Output the (x, y) coordinate of the center of the cell containing the given text.  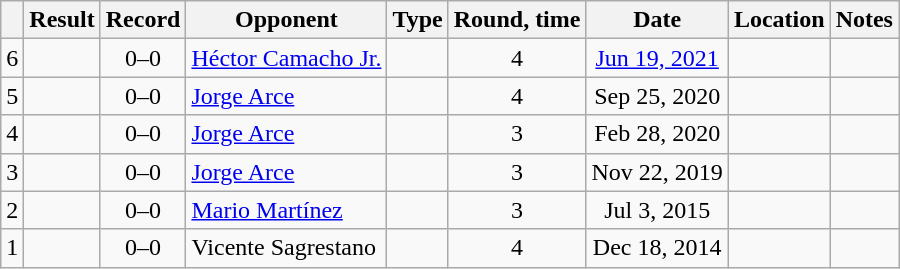
Feb 28, 2020 (657, 134)
Dec 18, 2014 (657, 248)
Notes (864, 20)
Nov 22, 2019 (657, 172)
5 (12, 96)
6 (12, 58)
Result (62, 20)
Jun 19, 2021 (657, 58)
1 (12, 248)
Jul 3, 2015 (657, 210)
Round, time (517, 20)
Opponent (286, 20)
Mario Martínez (286, 210)
Date (657, 20)
Type (418, 20)
Héctor Camacho Jr. (286, 58)
2 (12, 210)
Location (779, 20)
Sep 25, 2020 (657, 96)
Vicente Sagrestano (286, 248)
Record (143, 20)
